Search for the cell housing the specified text and yield its [X, Y] center coordinate. 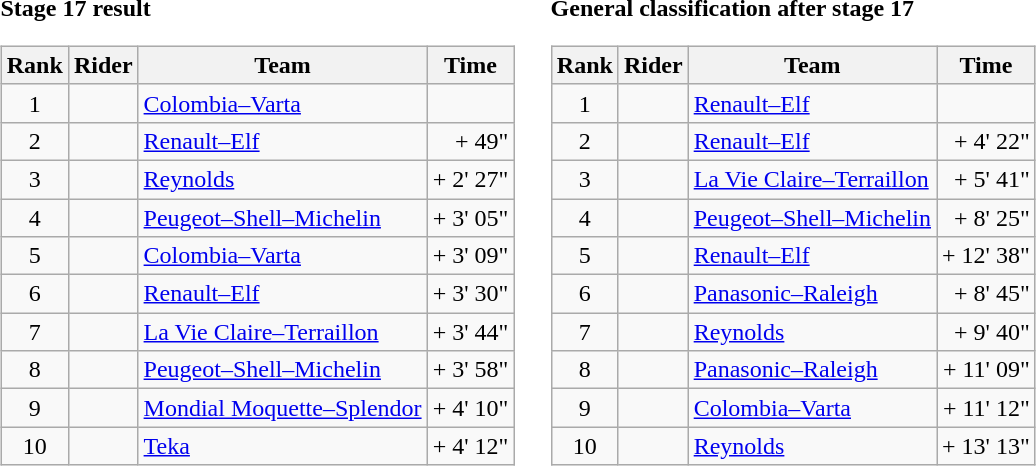
Mondial Moquette–Splendor [282, 408]
+ 8' 45" [986, 294]
+ 12' 38" [986, 256]
+ 4' 22" [986, 141]
Teka [282, 446]
+ 3' 58" [470, 370]
+ 11' 09" [986, 370]
+ 4' 12" [470, 446]
+ 4' 10" [470, 408]
+ 2' 27" [470, 179]
+ 5' 41" [986, 179]
+ 9' 40" [986, 332]
+ 3' 05" [470, 217]
+ 3' 44" [470, 332]
+ 13' 13" [986, 446]
+ 3' 30" [470, 294]
+ 3' 09" [470, 256]
+ 49" [470, 141]
+ 11' 12" [986, 408]
+ 8' 25" [986, 217]
